Pinpoint the cell where the given text exists, returning its (x, y) midpoint coordinate. 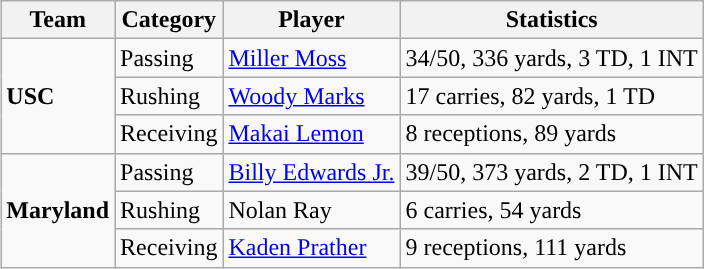
Nolan Ray (312, 210)
Makai Lemon (312, 134)
8 receptions, 89 yards (552, 134)
34/50, 336 yards, 3 TD, 1 INT (552, 58)
Miller Moss (312, 58)
Category (169, 20)
Kaden Prather (312, 248)
6 carries, 54 yards (552, 210)
Woody Marks (312, 96)
Statistics (552, 20)
Player (312, 20)
USC (58, 96)
Billy Edwards Jr. (312, 172)
Team (58, 20)
Maryland (58, 210)
9 receptions, 111 yards (552, 248)
39/50, 373 yards, 2 TD, 1 INT (552, 172)
17 carries, 82 yards, 1 TD (552, 96)
